Output the [X, Y] coordinate of the center of the cell containing the given text.  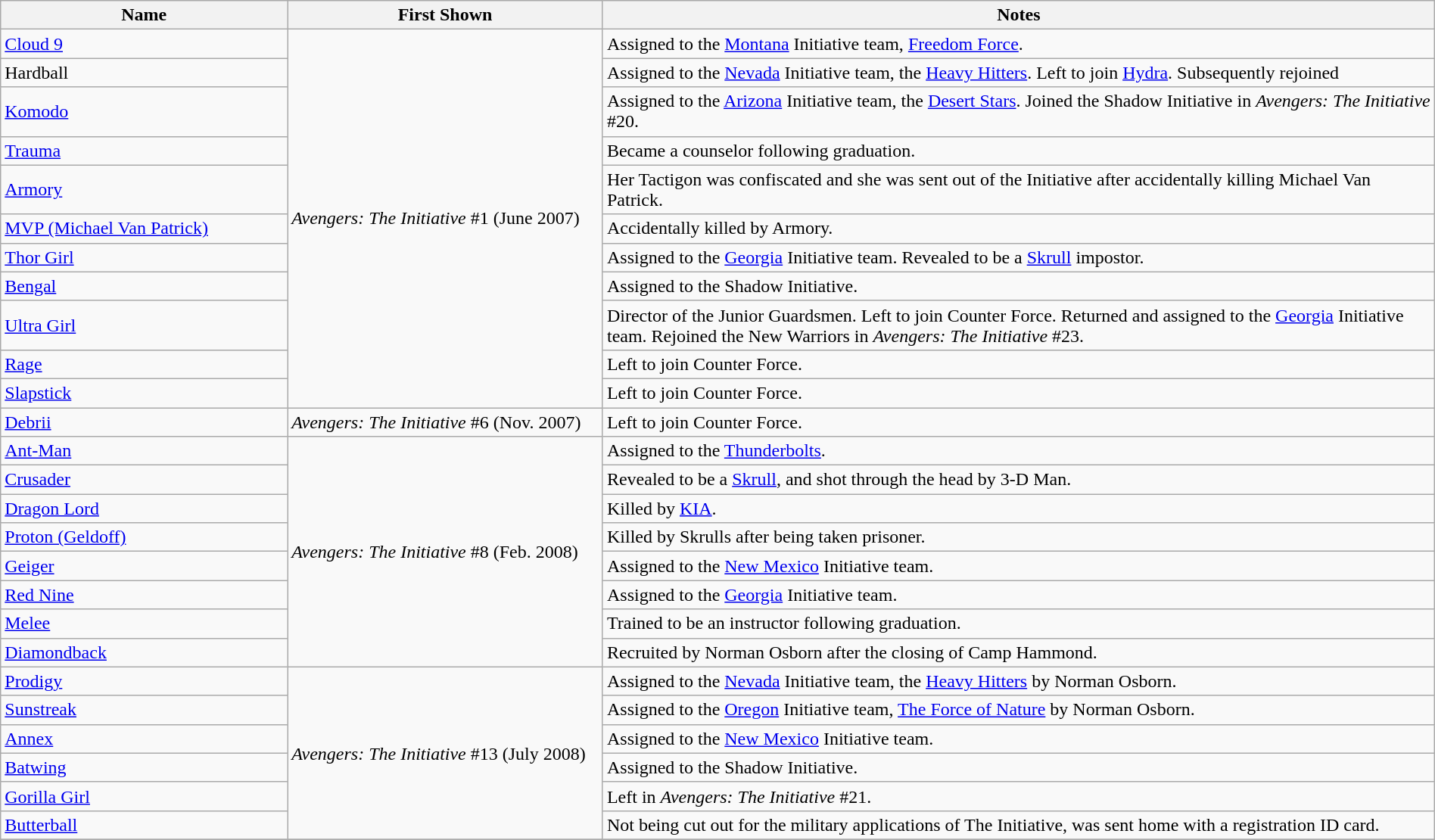
Red Nine [144, 595]
Notes [1019, 15]
Recruited by Norman Osborn after the closing of Camp Hammond. [1019, 652]
Assigned to the Georgia Initiative team. [1019, 595]
Avengers: The Initiative #13 (July 2008) [445, 753]
Avengers: The Initiative #8 (Feb. 2008) [445, 552]
Rage [144, 364]
Cloud 9 [144, 44]
Assigned to the Georgia Initiative team. Revealed to be a Skrull impostor. [1019, 257]
Slapstick [144, 393]
Sunstreak [144, 710]
Became a counselor following graduation. [1019, 151]
Ant-Man [144, 451]
Proton (Geldoff) [144, 537]
Assigned to the Arizona Initiative team, the Desert Stars. Joined the Shadow Initiative in Avengers: The Initiative #20. [1019, 112]
Diamondback [144, 652]
Komodo [144, 112]
Gorilla Girl [144, 796]
Butterball [144, 825]
Annex [144, 739]
Assigned to the Nevada Initiative team, the Heavy Hitters. Left to join Hydra. Subsequently rejoined [1019, 73]
Accidentally killed by Armory. [1019, 229]
Assigned to the Montana Initiative team, Freedom Force. [1019, 44]
Hardball [144, 73]
Geiger [144, 566]
Killed by Skrulls after being taken prisoner. [1019, 537]
Trained to be an instructor following graduation. [1019, 624]
Debrii [144, 422]
Assigned to the Thunderbolts. [1019, 451]
Dragon Lord [144, 509]
Not being cut out for the military applications of The Initiative, was sent home with a registration ID card. [1019, 825]
First Shown [445, 15]
Trauma [144, 151]
Name [144, 15]
Armory [144, 189]
MVP (Michael Van Patrick) [144, 229]
Revealed to be a Skrull, and shot through the head by 3-D Man. [1019, 480]
Bengal [144, 286]
Assigned to the Oregon Initiative team, The Force of Nature by Norman Osborn. [1019, 710]
Avengers: The Initiative #1 (June 2007) [445, 219]
Her Tactigon was confiscated and she was sent out of the Initiative after accidentally killing Michael Van Patrick. [1019, 189]
Killed by KIA. [1019, 509]
Avengers: The Initiative #6 (Nov. 2007) [445, 422]
Ultra Girl [144, 325]
Assigned to the Nevada Initiative team, the Heavy Hitters by Norman Osborn. [1019, 681]
Left in Avengers: The Initiative #21. [1019, 796]
Prodigy [144, 681]
Melee [144, 624]
Thor Girl [144, 257]
Crusader [144, 480]
Batwing [144, 767]
